Pinpoint the cell where the given text exists, returning its [x, y] midpoint coordinate. 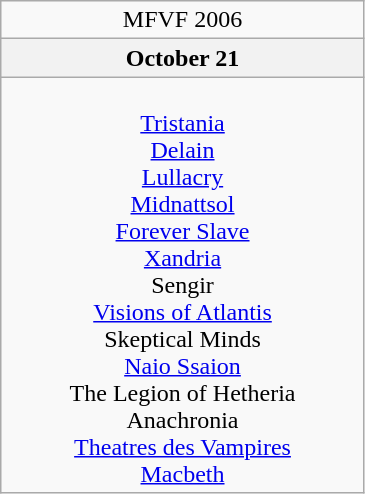
October 21 [183, 58]
MFVF 2006 [183, 20]
